Return [X, Y] of the center of cell containing provided text 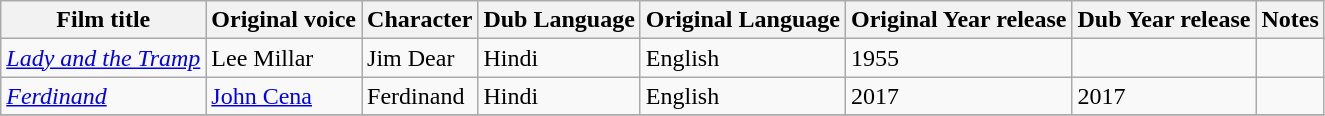
Lee Millar [284, 58]
Lady and the Tramp [104, 58]
Original voice [284, 20]
Notes [1290, 20]
1955 [958, 58]
Film title [104, 20]
Original Year release [958, 20]
Jim Dear [420, 58]
Character [420, 20]
Dub Year release [1164, 20]
John Cena [284, 96]
Dub Language [559, 20]
Original Language [742, 20]
